Return [x, y] of the center of cell containing provided text 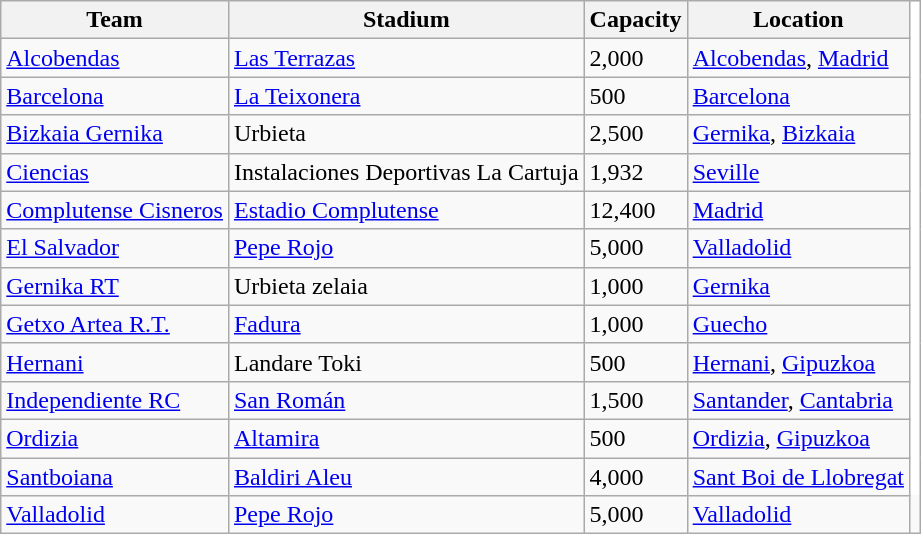
Gernika RT [115, 286]
Urbieta zelaia [406, 286]
Landare Toki [406, 362]
Ordizia [115, 438]
Bizkaia Gernika [115, 134]
La Teixonera [406, 96]
Hernani, Gipuzkoa [798, 362]
Guecho [798, 324]
2,000 [636, 58]
Getxo Artea R.T. [115, 324]
Madrid [798, 210]
Urbieta [406, 134]
San Román [406, 400]
Gernika, Bizkaia [798, 134]
4,000 [636, 477]
Complutense Cisneros [115, 210]
Independiente RC [115, 400]
Gernika [798, 286]
Fadura [406, 324]
1,500 [636, 400]
Location [798, 20]
12,400 [636, 210]
1,932 [636, 172]
El Salvador [115, 248]
Hernani [115, 362]
Alcobendas [115, 58]
Santboiana [115, 477]
Stadium [406, 20]
Santander, Cantabria [798, 400]
Ciencias [115, 172]
Ordizia, Gipuzkoa [798, 438]
Alcobendas, Madrid [798, 58]
Sant Boi de Llobregat [798, 477]
Team [115, 20]
Seville [798, 172]
Las Terrazas [406, 58]
Capacity [636, 20]
Instalaciones Deportivas La Cartuja [406, 172]
Altamira [406, 438]
Estadio Complutense [406, 210]
2,500 [636, 134]
Baldiri Aleu [406, 477]
